Scan for the cell matching the given text and deliver its (x, y) coordinate at center. 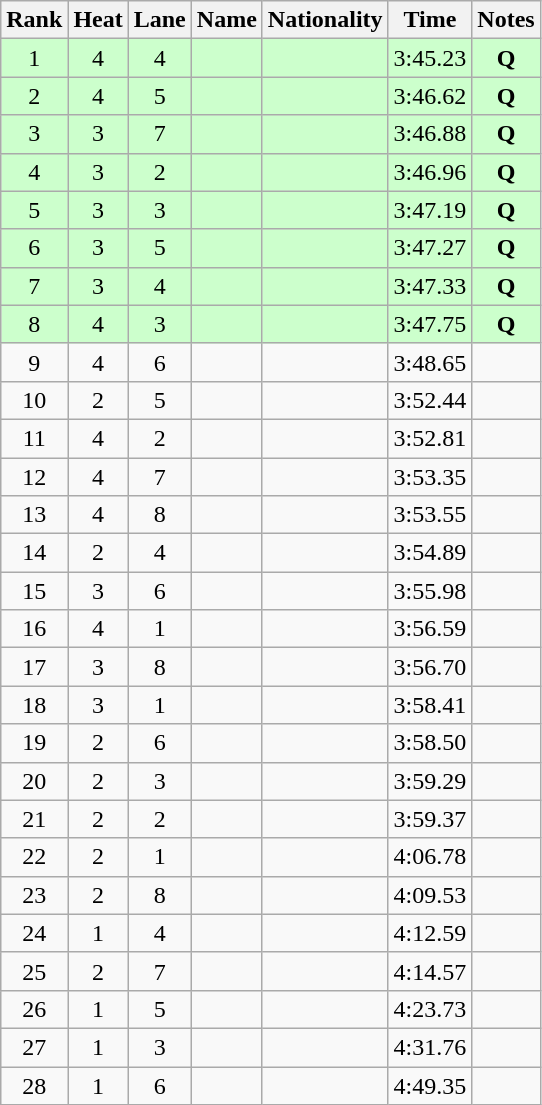
Time (430, 20)
4:09.53 (430, 895)
13 (34, 515)
4:23.73 (430, 1009)
3:56.59 (430, 629)
Name (226, 20)
17 (34, 667)
3:47.75 (430, 324)
3:56.70 (430, 667)
18 (34, 705)
3:46.62 (430, 96)
3:54.89 (430, 553)
22 (34, 857)
3:52.81 (430, 438)
11 (34, 438)
3:47.19 (430, 210)
9 (34, 362)
20 (34, 781)
4:12.59 (430, 933)
3:58.41 (430, 705)
15 (34, 591)
3:47.27 (430, 248)
3:58.50 (430, 743)
3:46.88 (430, 134)
24 (34, 933)
16 (34, 629)
3:59.37 (430, 819)
26 (34, 1009)
3:55.98 (430, 591)
3:47.33 (430, 286)
4:49.35 (430, 1085)
25 (34, 971)
3:53.35 (430, 477)
10 (34, 400)
Rank (34, 20)
21 (34, 819)
3:48.65 (430, 362)
12 (34, 477)
3:53.55 (430, 515)
Notes (506, 20)
3:45.23 (430, 58)
4:14.57 (430, 971)
3:59.29 (430, 781)
Heat (98, 20)
23 (34, 895)
14 (34, 553)
4:31.76 (430, 1047)
Nationality (325, 20)
4:06.78 (430, 857)
28 (34, 1085)
19 (34, 743)
27 (34, 1047)
Lane (160, 20)
3:52.44 (430, 400)
3:46.96 (430, 172)
